Provide the [x, y] coordinate of the cell's center where the given text is located.  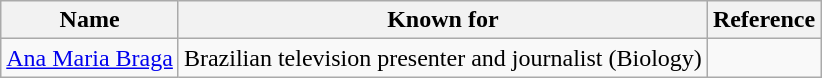
Known for [442, 20]
Brazilian television presenter and journalist (Biology) [442, 58]
Reference [764, 20]
Ana Maria Braga [90, 58]
Name [90, 20]
